Output the (X, Y) coordinate of the center of the cell containing the given text.  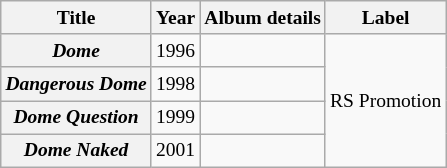
Dome (76, 50)
Year (175, 18)
Dangerous Dome (76, 84)
1998 (175, 84)
Dome Question (76, 118)
Label (385, 18)
1996 (175, 50)
Dome Naked (76, 150)
2001 (175, 150)
Title (76, 18)
RS Promotion (385, 100)
Album details (263, 18)
1999 (175, 118)
